Provide the (X, Y) coordinate of the cell's center where the given text is located.  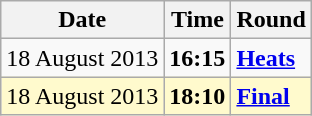
18:10 (198, 96)
Time (198, 20)
Round (271, 20)
16:15 (198, 58)
Final (271, 96)
Date (82, 20)
Heats (271, 58)
